Extract the (X, Y) coordinate from the center of the cell holding the provided text.  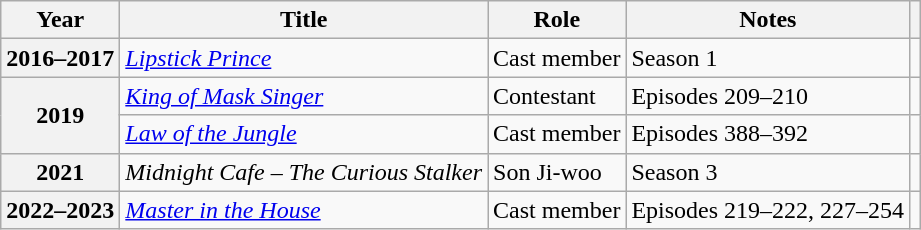
King of Mask Singer (304, 96)
Role (557, 20)
Son Ji-woo (557, 172)
Year (60, 20)
Season 3 (768, 172)
Season 1 (768, 58)
Contestant (557, 96)
Midnight Cafe – The Curious Stalker (304, 172)
Master in the House (304, 210)
Episodes 388–392 (768, 134)
Lipstick Prince (304, 58)
Episodes 219–222, 227–254 (768, 210)
Title (304, 20)
2021 (60, 172)
Notes (768, 20)
Episodes 209–210 (768, 96)
2019 (60, 115)
2016–2017 (60, 58)
2022–2023 (60, 210)
Law of the Jungle (304, 134)
